Pinpoint the cell where the given text exists, returning its (X, Y) midpoint coordinate. 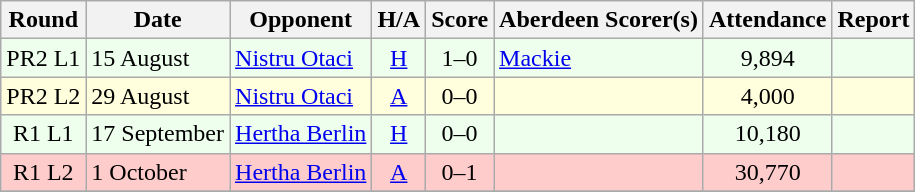
Round (44, 20)
PR2 L2 (44, 96)
30,770 (767, 172)
Score (460, 20)
Date (158, 20)
H/A (399, 20)
R1 L1 (44, 134)
PR2 L1 (44, 58)
17 September (158, 134)
15 August (158, 58)
9,894 (767, 58)
Mackie (599, 58)
10,180 (767, 134)
4,000 (767, 96)
0–1 (460, 172)
1–0 (460, 58)
Opponent (301, 20)
Aberdeen Scorer(s) (599, 20)
Report (874, 20)
Attendance (767, 20)
29 August (158, 96)
1 October (158, 172)
R1 L2 (44, 172)
